Detect which cell encompasses the target text, then output its [X, Y] center coordinate. 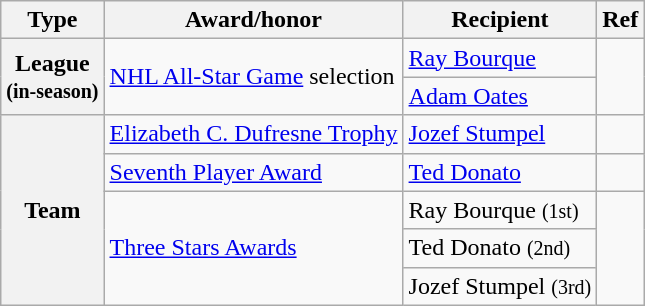
Ted Donato (2nd) [500, 248]
Team [52, 210]
Recipient [500, 20]
Ray Bourque [500, 58]
Ref [620, 20]
Elizabeth C. Dufresne Trophy [254, 134]
League(in-season) [52, 77]
Seventh Player Award [254, 172]
Jozef Stumpel (3rd) [500, 286]
Adam Oates [500, 96]
Jozef Stumpel [500, 134]
Ray Bourque (1st) [500, 210]
NHL All-Star Game selection [254, 77]
Ted Donato [500, 172]
Award/honor [254, 20]
Three Stars Awards [254, 248]
Type [52, 20]
